Identify which cell holds the provided text, then report its [X, Y] central coordinate. 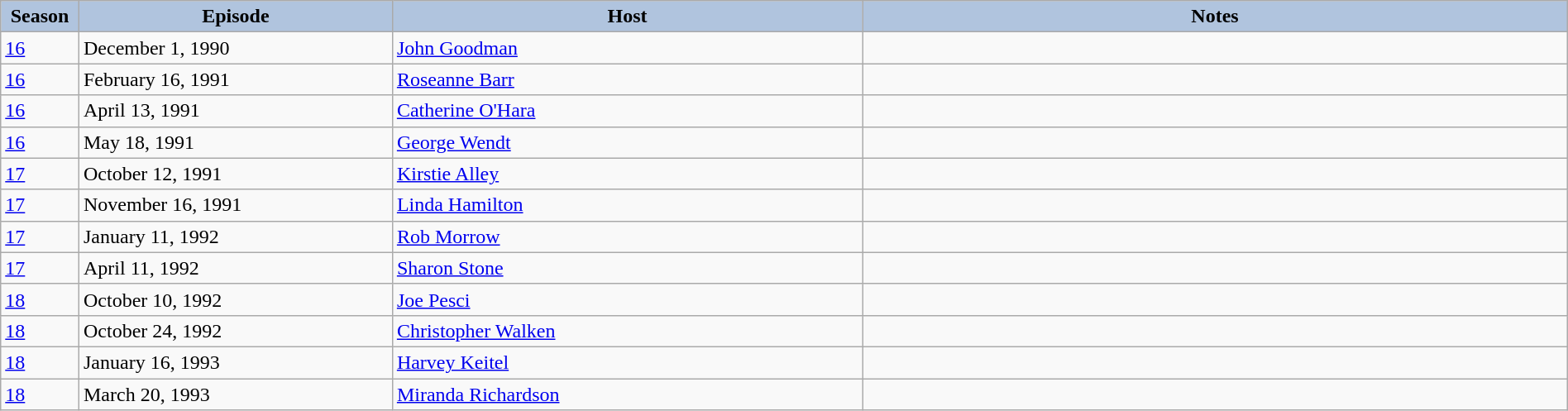
Sharon Stone [627, 268]
Episode [235, 17]
March 20, 1993 [235, 394]
December 1, 1990 [235, 48]
May 18, 1991 [235, 142]
George Wendt [627, 142]
October 12, 1991 [235, 174]
Christopher Walken [627, 331]
November 16, 1991 [235, 205]
Kirstie Alley [627, 174]
Season [40, 17]
Host [627, 17]
Linda Hamilton [627, 205]
October 10, 1992 [235, 299]
April 13, 1991 [235, 111]
Roseanne Barr [627, 79]
October 24, 1992 [235, 331]
Catherine O'Hara [627, 111]
Harvey Keitel [627, 362]
February 16, 1991 [235, 79]
John Goodman [627, 48]
April 11, 1992 [235, 268]
January 11, 1992 [235, 237]
Joe Pesci [627, 299]
Miranda Richardson [627, 394]
January 16, 1993 [235, 362]
Notes [1216, 17]
Rob Morrow [627, 237]
